Find where the given text appears and provide that cell's center as [X, Y] coordinate. 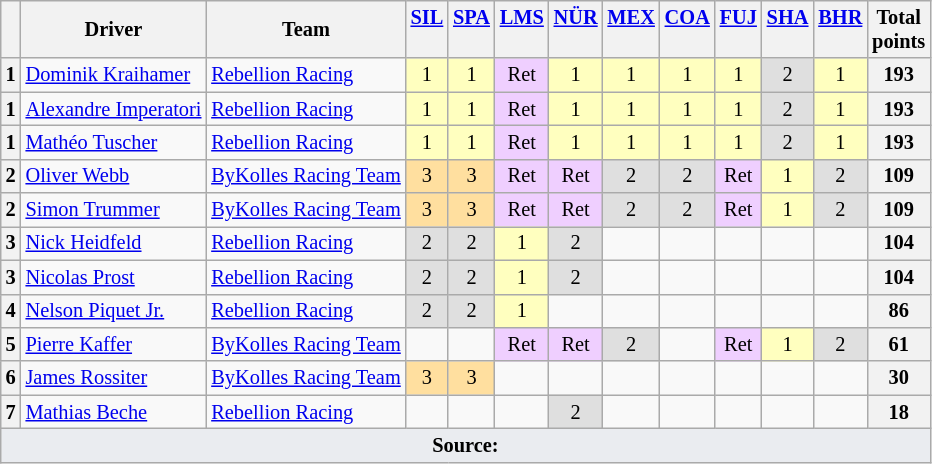
SIL [428, 29]
Source: [466, 445]
BHR [840, 29]
18 [898, 412]
FUJ [738, 29]
Oliver Webb [114, 176]
Driver [114, 29]
Mathias Beche [114, 412]
MEX [632, 29]
30 [898, 378]
Pierre Kaffer [114, 344]
SHA [788, 29]
Team [306, 29]
Nick Heidfeld [114, 243]
6 [11, 378]
NÜR [576, 29]
Nelson Piquet Jr. [114, 311]
SPA [472, 29]
Simon Trummer [114, 210]
Nicolas Prost [114, 277]
7 [11, 412]
61 [898, 344]
5 [11, 344]
Alexandre Imperatori [114, 109]
86 [898, 311]
Dominik Kraihamer [114, 75]
Mathéo Tuscher [114, 142]
COA [688, 29]
4 [11, 311]
James Rossiter [114, 378]
Totalpoints [898, 29]
LMS [522, 29]
